Pinpoint the cell where the given text exists, returning its [x, y] midpoint coordinate. 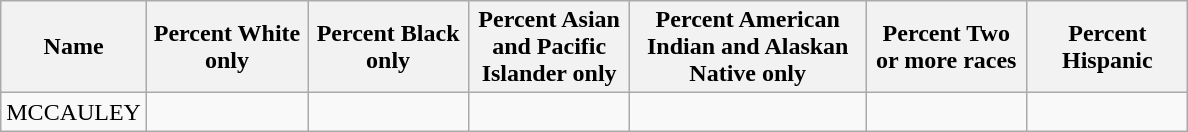
Percent White only [226, 47]
Percent Two or more races [946, 47]
Percent Hispanic [1108, 47]
Percent Black only [388, 47]
MCCAULEY [74, 112]
Percent Asian and Pacific Islander only [550, 47]
Percent American Indian and Alaskan Native only [748, 47]
Name [74, 47]
